Find where the given text appears and provide that cell's center as [x, y] coordinate. 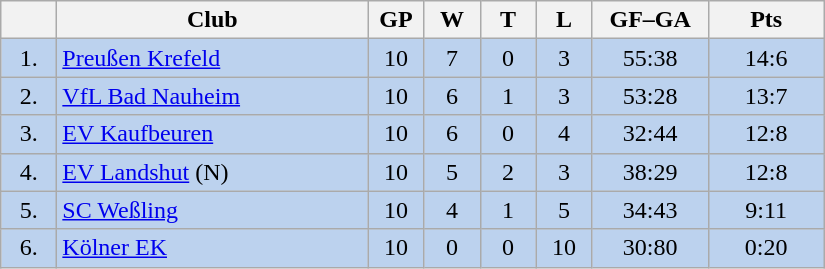
30:80 [650, 248]
L [564, 20]
VfL Bad Nauheim [212, 96]
9:11 [766, 210]
Kölner EK [212, 248]
Club [212, 20]
Preußen Krefeld [212, 58]
GF–GA [650, 20]
SC Weßling [212, 210]
EV Landshut (N) [212, 172]
5. [29, 210]
1. [29, 58]
Pts [766, 20]
53:28 [650, 96]
2. [29, 96]
6. [29, 248]
0:20 [766, 248]
32:44 [650, 134]
14:6 [766, 58]
7 [452, 58]
GP [396, 20]
38:29 [650, 172]
EV Kaufbeuren [212, 134]
T [508, 20]
3. [29, 134]
2 [508, 172]
34:43 [650, 210]
13:7 [766, 96]
W [452, 20]
55:38 [650, 58]
4. [29, 172]
